Return (X, Y) of the center of cell containing provided text 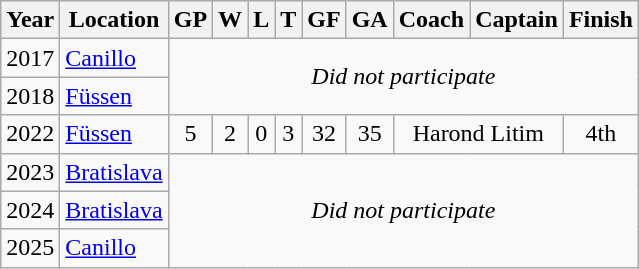
Year (30, 20)
2017 (30, 58)
5 (190, 134)
2018 (30, 96)
Coach (431, 20)
W (230, 20)
GF (324, 20)
2022 (30, 134)
GP (190, 20)
Captain (517, 20)
32 (324, 134)
2 (230, 134)
Location (114, 20)
2024 (30, 210)
L (262, 20)
2023 (30, 172)
2025 (30, 248)
Finish (600, 20)
GA (370, 20)
3 (288, 134)
4th (600, 134)
0 (262, 134)
35 (370, 134)
Harond Litim (478, 134)
T (288, 20)
